Return [x, y] of the center of cell containing provided text 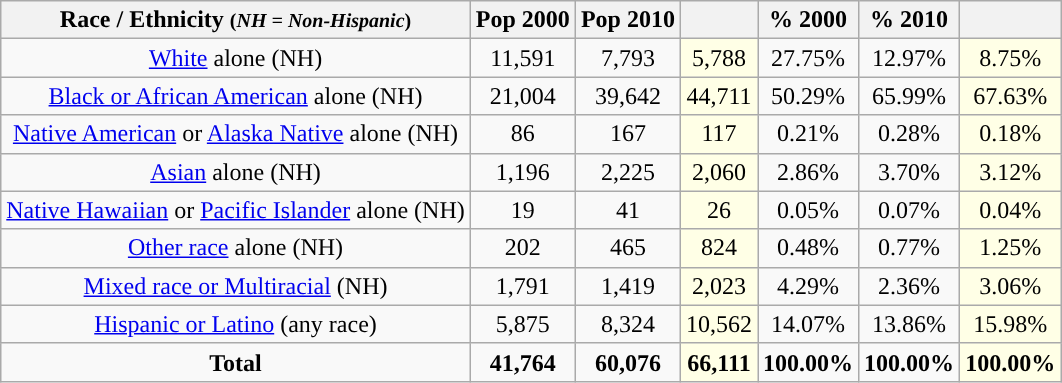
11,591 [522, 58]
% 2000 [808, 20]
White alone (NH) [236, 58]
824 [718, 248]
117 [718, 134]
2.86% [808, 172]
1,196 [522, 172]
0.48% [808, 248]
Mixed race or Multiracial (NH) [236, 286]
Other race alone (NH) [236, 248]
Asian alone (NH) [236, 172]
1,791 [522, 286]
3.70% [910, 172]
5,788 [718, 58]
202 [522, 248]
27.75% [808, 58]
3.12% [1010, 172]
465 [628, 248]
44,711 [718, 96]
Black or African American alone (NH) [236, 96]
8,324 [628, 324]
21,004 [522, 96]
Pop 2010 [628, 20]
13.86% [910, 324]
0.21% [808, 134]
12.97% [910, 58]
1.25% [1010, 248]
41 [628, 210]
65.99% [910, 96]
0.77% [910, 248]
Pop 2000 [522, 20]
Native Hawaiian or Pacific Islander alone (NH) [236, 210]
19 [522, 210]
60,076 [628, 362]
2,225 [628, 172]
86 [522, 134]
1,419 [628, 286]
0.07% [910, 210]
167 [628, 134]
10,562 [718, 324]
2,060 [718, 172]
39,642 [628, 96]
66,111 [718, 362]
2,023 [718, 286]
% 2010 [910, 20]
26 [718, 210]
Race / Ethnicity (NH = Non-Hispanic) [236, 20]
0.04% [1010, 210]
3.06% [1010, 286]
41,764 [522, 362]
14.07% [808, 324]
50.29% [808, 96]
Total [236, 362]
67.63% [1010, 96]
15.98% [1010, 324]
8.75% [1010, 58]
Hispanic or Latino (any race) [236, 324]
2.36% [910, 286]
0.18% [1010, 134]
7,793 [628, 58]
0.05% [808, 210]
0.28% [910, 134]
5,875 [522, 324]
Native American or Alaska Native alone (NH) [236, 134]
4.29% [808, 286]
